Pinpoint the cell where the given text exists, returning its (X, Y) midpoint coordinate. 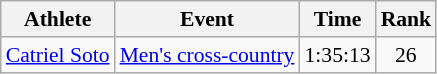
Time (337, 19)
26 (406, 55)
Athlete (58, 19)
1:35:13 (337, 55)
Rank (406, 19)
Catriel Soto (58, 55)
Men's cross-country (208, 55)
Event (208, 19)
